Pinpoint the cell where the given text exists, returning its [x, y] midpoint coordinate. 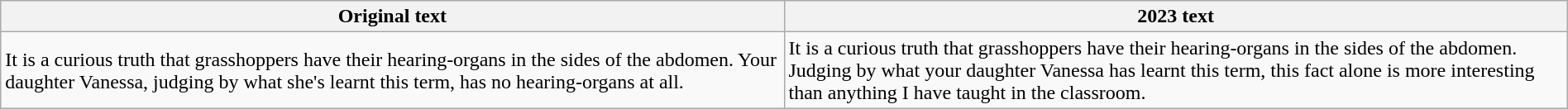
Original text [392, 17]
2023 text [1176, 17]
